Extract the (x, y) coordinate from the center of the cell holding the provided text.  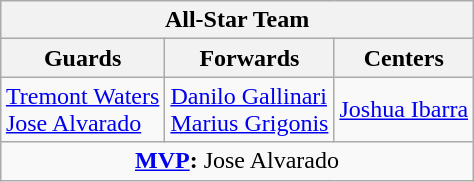
Joshua Ibarra (404, 110)
All-Star Team (236, 20)
Guards (82, 58)
Danilo Gallinari Marius Grigonis (250, 110)
MVP: Jose Alvarado (236, 161)
Forwards (250, 58)
Tremont Waters Jose Alvarado (82, 110)
Centers (404, 58)
